Search for the cell housing the specified text and yield its [x, y] center coordinate. 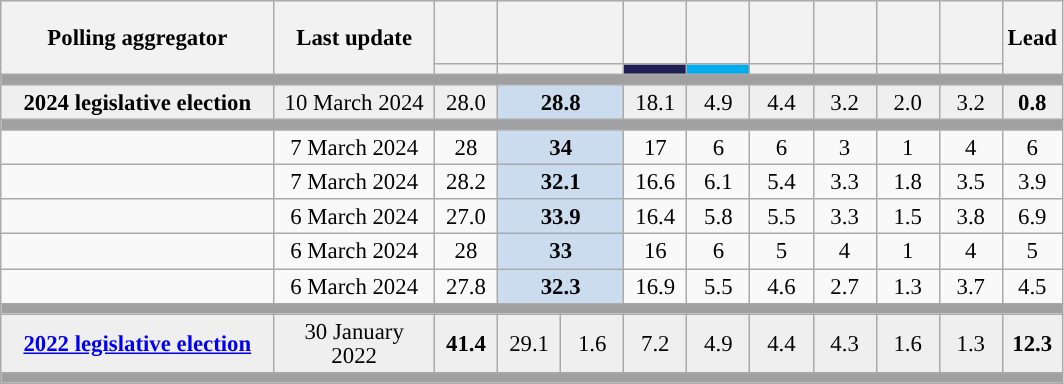
Polling aggregator [138, 38]
2022 legislative election [138, 344]
1.5 [908, 218]
16 [656, 252]
30 January 2022 [354, 344]
4.6 [782, 286]
3.5 [970, 182]
16.6 [656, 182]
18.1 [656, 102]
16.9 [656, 286]
33.9 [561, 218]
2.0 [908, 102]
27.8 [466, 286]
28.0 [466, 102]
2.7 [844, 286]
4.3 [844, 344]
27.0 [466, 218]
3 [844, 148]
10 March 2024 [354, 102]
3.8 [970, 218]
1.8 [908, 182]
28.2 [466, 182]
3.7 [970, 286]
6.1 [718, 182]
Lead [1032, 38]
34 [561, 148]
4.5 [1032, 286]
5.4 [782, 182]
Last update [354, 38]
33 [561, 252]
12.3 [1032, 344]
29.1 [530, 344]
41.4 [466, 344]
16.4 [656, 218]
2024 legislative election [138, 102]
6.9 [1032, 218]
7.2 [656, 344]
32.1 [561, 182]
32.3 [561, 286]
5.8 [718, 218]
17 [656, 148]
3.9 [1032, 182]
0.8 [1032, 102]
28.8 [561, 102]
